Find where the given text appears and provide that cell's center as (X, Y) coordinate. 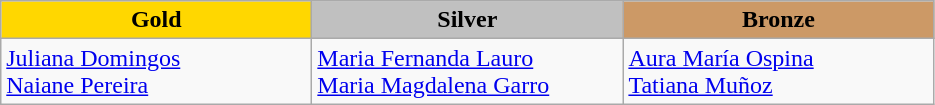
Gold (156, 20)
Maria Fernanda LauroMaria Magdalena Garro (468, 72)
Juliana DomingosNaiane Pereira (156, 72)
Aura María OspinaTatiana Muñoz (778, 72)
Bronze (778, 20)
Silver (468, 20)
